Return the (X, Y) coordinate for the center point of the cell that contains the specified text.  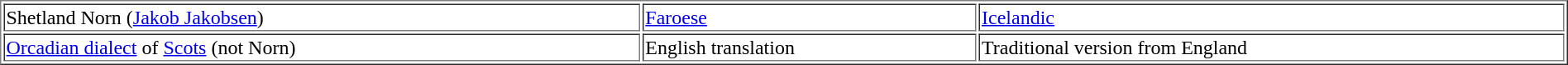
Traditional version from England (1272, 47)
Icelandic (1272, 17)
Faroese (810, 17)
Orcadian dialect of Scots (not Norn) (322, 47)
English translation (810, 47)
Shetland Norn (Jakob Jakobsen) (322, 17)
